Capture the cell that displays the provided text and extract its (x, y) central coordinate. 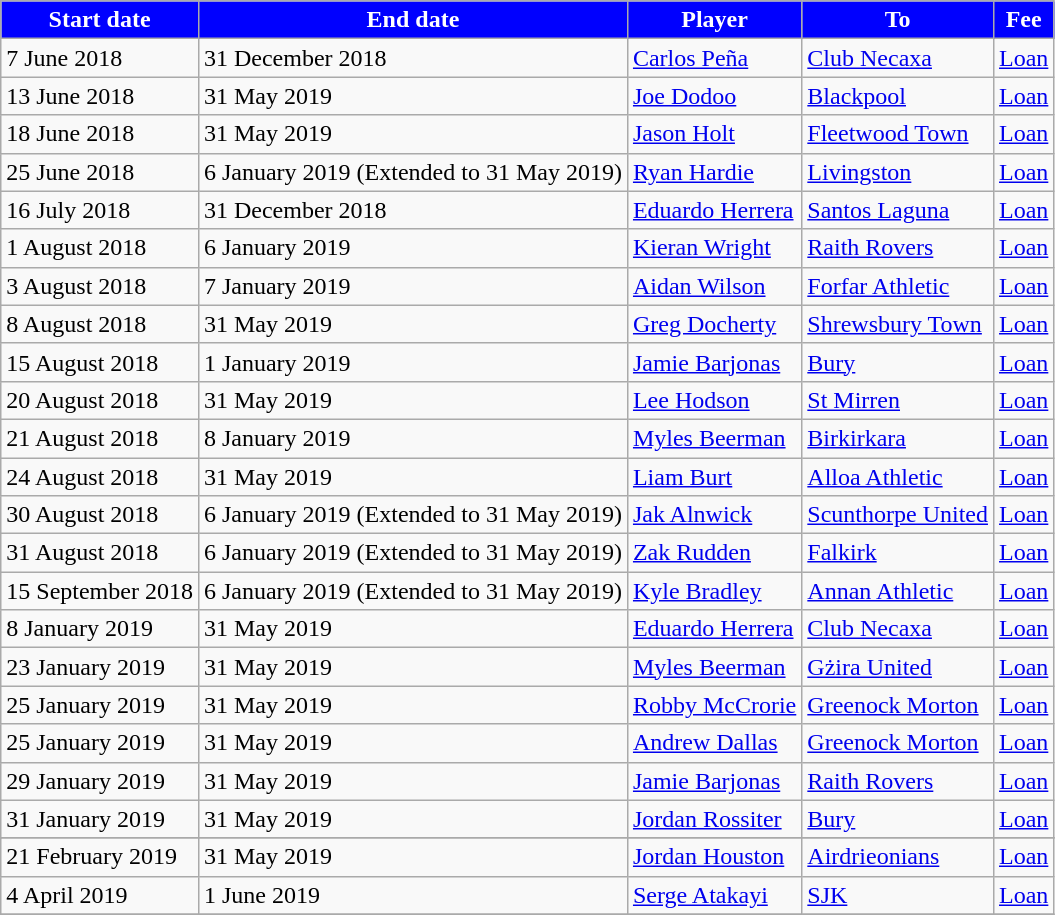
4 April 2019 (100, 895)
SJK (898, 895)
Jason Holt (714, 134)
Jak Alnwick (714, 515)
Player (714, 20)
Fleetwood Town (898, 134)
Robby McCrorie (714, 705)
8 August 2018 (100, 324)
1 January 2019 (412, 362)
15 September 2018 (100, 591)
Livingston (898, 172)
29 January 2019 (100, 781)
Blackpool (898, 96)
St Mirren (898, 400)
Forfar Athletic (898, 286)
Birkirkara (898, 438)
24 August 2018 (100, 477)
Joe Dodoo (714, 96)
Ryan Hardie (714, 172)
20 August 2018 (100, 400)
18 June 2018 (100, 134)
Gżira United (898, 667)
Falkirk (898, 553)
31 January 2019 (100, 819)
Annan Athletic (898, 591)
1 August 2018 (100, 248)
25 June 2018 (100, 172)
7 January 2019 (412, 286)
1 June 2019 (412, 895)
16 July 2018 (100, 210)
31 August 2018 (100, 553)
Kieran Wright (714, 248)
Santos Laguna (898, 210)
Andrew Dallas (714, 743)
Jordan Rossiter (714, 819)
Alloa Athletic (898, 477)
Greg Docherty (714, 324)
Kyle Bradley (714, 591)
7 June 2018 (100, 58)
Scunthorpe United (898, 515)
End date (412, 20)
Jordan Houston (714, 857)
15 August 2018 (100, 362)
3 August 2018 (100, 286)
Shrewsbury Town (898, 324)
Liam Burt (714, 477)
Fee (1023, 20)
Serge Atakayi (714, 895)
Airdrieonians (898, 857)
21 August 2018 (100, 438)
6 January 2019 (412, 248)
Aidan Wilson (714, 286)
Carlos Peña (714, 58)
30 August 2018 (100, 515)
21 February 2019 (100, 857)
Lee Hodson (714, 400)
Start date (100, 20)
23 January 2019 (100, 667)
To (898, 20)
13 June 2018 (100, 96)
Zak Rudden (714, 553)
